Search for the cell housing the specified text and yield its (x, y) center coordinate. 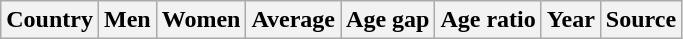
Age ratio (488, 20)
Women (201, 20)
Year (570, 20)
Average (294, 20)
Country (50, 20)
Source (640, 20)
Men (127, 20)
Age gap (388, 20)
